Provide the (X, Y) coordinate of the cell's center where the given text is located.  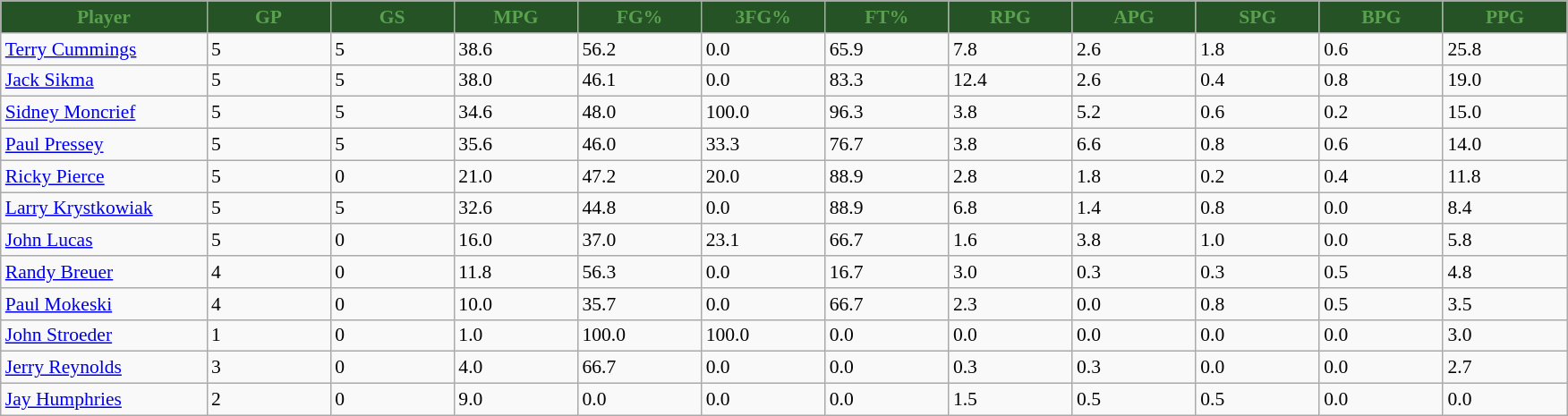
FG% (639, 17)
47.2 (639, 176)
1.5 (1010, 400)
FT% (887, 17)
MPG (516, 17)
PPG (1504, 17)
2 (268, 400)
6.6 (1134, 145)
37.0 (639, 241)
3.5 (1504, 304)
APG (1134, 17)
48.0 (639, 113)
Paul Pressey (104, 145)
Larry Krystkowiak (104, 208)
25.8 (1504, 49)
Terry Cummings (104, 49)
Ricky Pierce (104, 176)
10.0 (516, 304)
3 (268, 368)
38.0 (516, 81)
65.9 (887, 49)
46.1 (639, 81)
14.0 (1504, 145)
20.0 (763, 176)
38.6 (516, 49)
33.3 (763, 145)
5.2 (1134, 113)
96.3 (887, 113)
Player (104, 17)
John Stroeder (104, 335)
John Lucas (104, 241)
9.0 (516, 400)
34.6 (516, 113)
2.3 (1010, 304)
32.6 (516, 208)
83.3 (887, 81)
1.6 (1010, 241)
4.8 (1504, 272)
44.8 (639, 208)
12.4 (1010, 81)
Jay Humphries (104, 400)
7.8 (1010, 49)
4.0 (516, 368)
1.4 (1134, 208)
46.0 (639, 145)
56.3 (639, 272)
3FG% (763, 17)
15.0 (1504, 113)
Sidney Moncrief (104, 113)
Randy Breuer (104, 272)
56.2 (639, 49)
23.1 (763, 241)
RPG (1010, 17)
Jerry Reynolds (104, 368)
35.7 (639, 304)
8.4 (1504, 208)
Jack Sikma (104, 81)
16.0 (516, 241)
SPG (1257, 17)
Paul Mokeski (104, 304)
GP (268, 17)
GS (392, 17)
76.7 (887, 145)
5.8 (1504, 241)
21.0 (516, 176)
35.6 (516, 145)
16.7 (887, 272)
BPG (1381, 17)
6.8 (1010, 208)
2.8 (1010, 176)
19.0 (1504, 81)
1 (268, 335)
2.7 (1504, 368)
